Find where the given text appears and provide that cell's center as [x, y] coordinate. 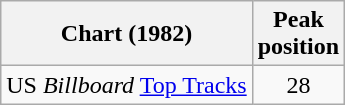
Peakposition [298, 34]
Chart (1982) [126, 34]
US Billboard Top Tracks [126, 85]
28 [298, 85]
